Provide the [X, Y] coordinate of the cell's center where the given text is located.  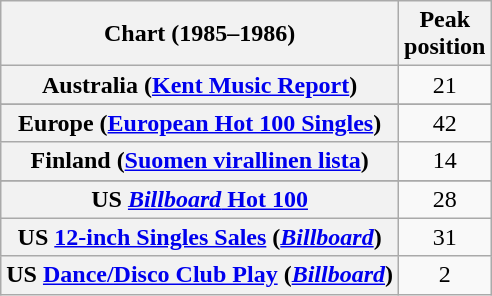
Peakposition [445, 34]
31 [445, 237]
Chart (1985–1986) [200, 34]
14 [445, 161]
Europe (European Hot 100 Singles) [200, 123]
US Dance/Disco Club Play (Billboard) [200, 275]
21 [445, 85]
Finland (Suomen virallinen lista) [200, 161]
28 [445, 199]
US 12-inch Singles Sales (Billboard) [200, 237]
Australia (Kent Music Report) [200, 85]
42 [445, 123]
2 [445, 275]
US Billboard Hot 100 [200, 199]
